From the cell containing the given text, extract its center point as [X, Y] coordinate. 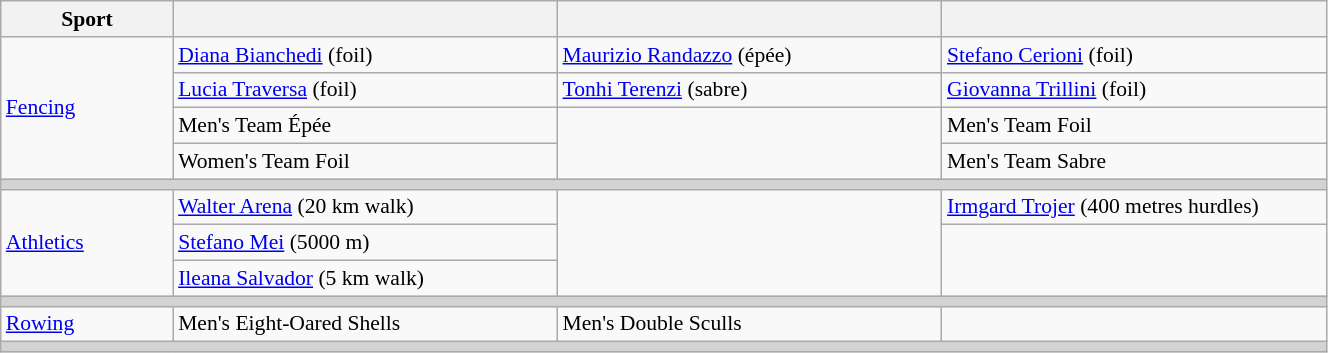
Walter Arena (20 km walk) [365, 207]
Giovanna Trillini (foil) [1134, 90]
Lucia Traversa (foil) [365, 90]
Maurizio Randazzo (épée) [750, 55]
Sport [87, 19]
Men's Eight-Oared Shells [365, 324]
Tonhi Terenzi (sabre) [750, 90]
Men's Double Sculls [750, 324]
Ileana Salvador (5 km walk) [365, 279]
Men's Team Sabre [1134, 162]
Athletics [87, 242]
Fencing [87, 108]
Irmgard Trojer (400 metres hurdles) [1134, 207]
Men's Team Épée [365, 126]
Women's Team Foil [365, 162]
Diana Bianchedi (foil) [365, 55]
Men's Team Foil [1134, 126]
Stefano Mei (5000 m) [365, 243]
Stefano Cerioni (foil) [1134, 55]
Rowing [87, 324]
